Provide the (X, Y) coordinate of the cell's center where the given text is located.  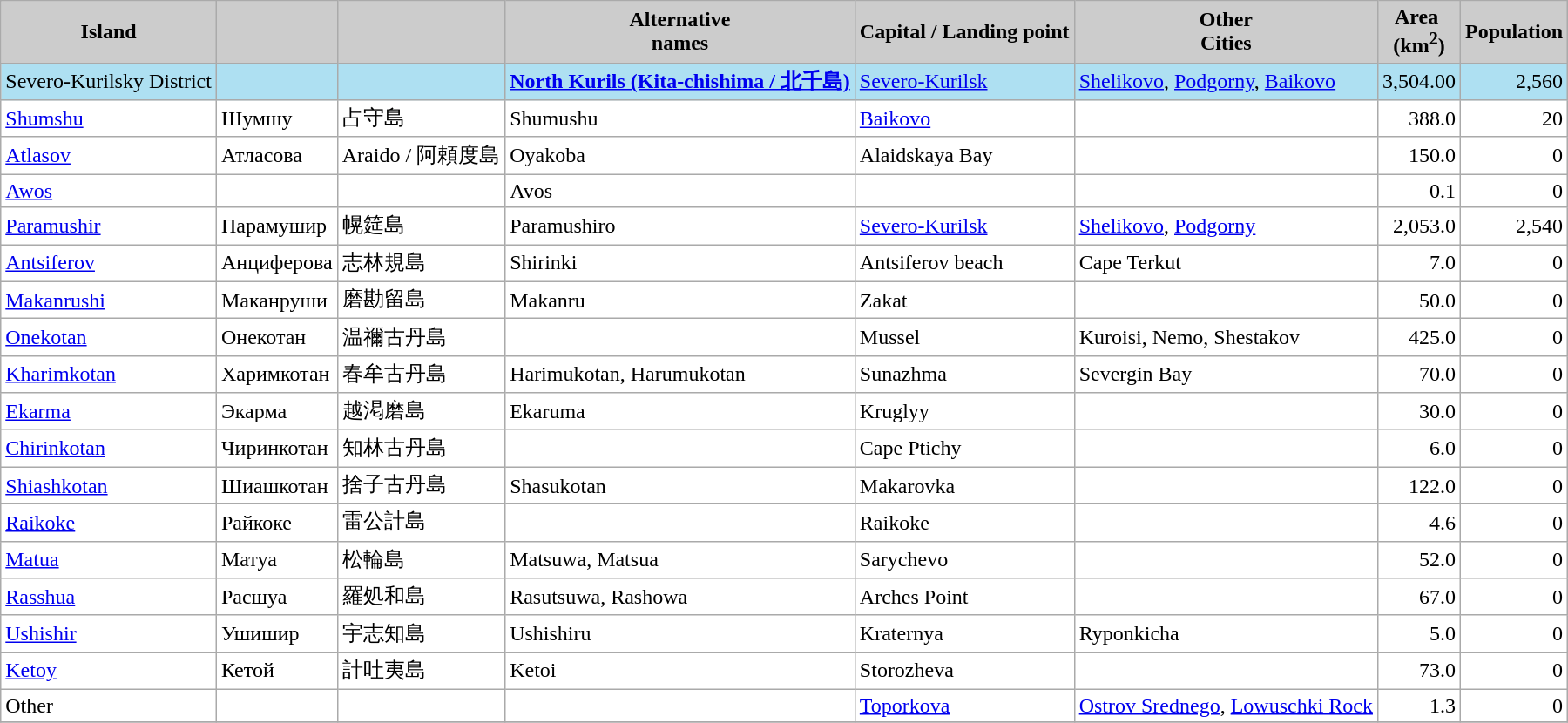
Storozheva (964, 671)
Harimukotan, Harumukotan (680, 375)
73.0 (1418, 671)
Mussel (964, 338)
50.0 (1418, 300)
Chirinkotan (109, 448)
宇志知島 (421, 634)
Шумшу (277, 118)
52.0 (1418, 559)
Population (1514, 32)
Ekaruma (680, 411)
Shumushu (680, 118)
Онекотан (277, 338)
1.3 (1418, 706)
Makanrushi (109, 300)
Zakat (964, 300)
羅処和島 (421, 598)
5.0 (1418, 634)
温禰古丹島 (421, 338)
Araido / 阿頼度島 (421, 155)
Парамушир (277, 226)
雷公計島 (421, 523)
志林規島 (421, 263)
2,053.0 (1418, 226)
Харимкотан (277, 375)
Paramushiro (680, 226)
Baikovo (964, 118)
Shasukotan (680, 486)
Alaidskaya Bay (964, 155)
122.0 (1418, 486)
Makarovka (964, 486)
知林古丹島 (421, 448)
Severo-Kurilsky District (109, 82)
0.1 (1418, 191)
2,560 (1514, 82)
Ushishir (109, 634)
松輪島 (421, 559)
Kuroisi, Nemo, Shestakov (1226, 338)
磨勘留島 (421, 300)
Ushishiru (680, 634)
Antsiferov (109, 263)
Ekarma (109, 411)
Ketoi (680, 671)
Toporkova (964, 706)
Rasshua (109, 598)
Ryponkicha (1226, 634)
20 (1514, 118)
30.0 (1418, 411)
Other (109, 706)
Shiashkotan (109, 486)
Sarychevo (964, 559)
425.0 (1418, 338)
占守島 (421, 118)
Severgin Bay (1226, 375)
Чиринкотан (277, 448)
4.6 (1418, 523)
Matua (109, 559)
幌筵島 (421, 226)
捨子古丹島 (421, 486)
Ostrov Srednego, Lowuschki Rock (1226, 706)
7.0 (1418, 263)
North Kurils (Kita-chishima / 北千島) (680, 82)
Cape Ptichy (964, 448)
Маканруши (277, 300)
2,540 (1514, 226)
Kharimkotan (109, 375)
Alternativenames (680, 32)
Shelikovo, Podgorny (1226, 226)
Shumshu (109, 118)
Кетой (277, 671)
計吐夷島 (421, 671)
Paramushir (109, 226)
70.0 (1418, 375)
67.0 (1418, 598)
Шиашкотан (277, 486)
Shirinki (680, 263)
春牟古丹島 (421, 375)
Cape Terkut (1226, 263)
Shelikovo, Podgorny, Baikovo (1226, 82)
Avos (680, 191)
Матуа (277, 559)
Ушишир (277, 634)
Атласова (277, 155)
6.0 (1418, 448)
越渇磨島 (421, 411)
3,504.00 (1418, 82)
Kruglyy (964, 411)
Capital / Landing point (964, 32)
Area (km2) (1418, 32)
Atlasov (109, 155)
Oyakoba (680, 155)
Анциферова (277, 263)
Island (109, 32)
OtherCities (1226, 32)
388.0 (1418, 118)
Rasutsuwa, Rashowa (680, 598)
Antsiferov beach (964, 263)
Kraternya (964, 634)
Matsuwa, Matsua (680, 559)
Расшуа (277, 598)
Райкоке (277, 523)
Ketoy (109, 671)
Sunazhma (964, 375)
Arches Point (964, 598)
150.0 (1418, 155)
Makanru (680, 300)
Экарма (277, 411)
Onekotan (109, 338)
Awos (109, 191)
